Provide the [X, Y] coordinate of the cell's center where the given text is located.  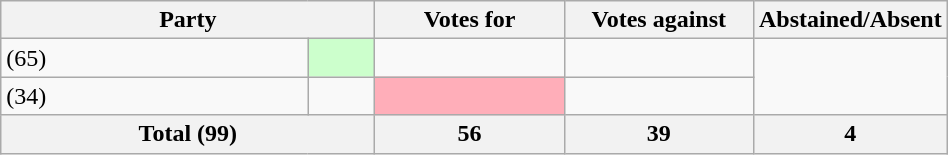
Votes against [658, 20]
Party [188, 20]
4 [850, 134]
Abstained/Absent [850, 20]
39 [658, 134]
56 [470, 134]
(34) [154, 96]
Votes for [470, 20]
(65) [154, 58]
Total (99) [188, 134]
